Capture the cell that displays the provided text and extract its [x, y] central coordinate. 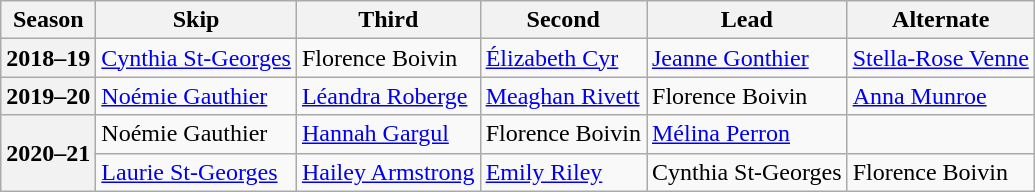
2019–20 [48, 96]
Season [48, 20]
Lead [746, 20]
2020–21 [48, 153]
Meaghan Rivett [563, 96]
Second [563, 20]
Anna Munroe [940, 96]
Hailey Armstrong [388, 172]
Stella-Rose Venne [940, 58]
Alternate [940, 20]
Hannah Gargul [388, 134]
Léandra Roberge [388, 96]
Mélina Perron [746, 134]
Laurie St-Georges [196, 172]
Skip [196, 20]
Emily Riley [563, 172]
Jeanne Gonthier [746, 58]
Élizabeth Cyr [563, 58]
2018–19 [48, 58]
Third [388, 20]
